From the cell containing the given text, extract its center point as (X, Y) coordinate. 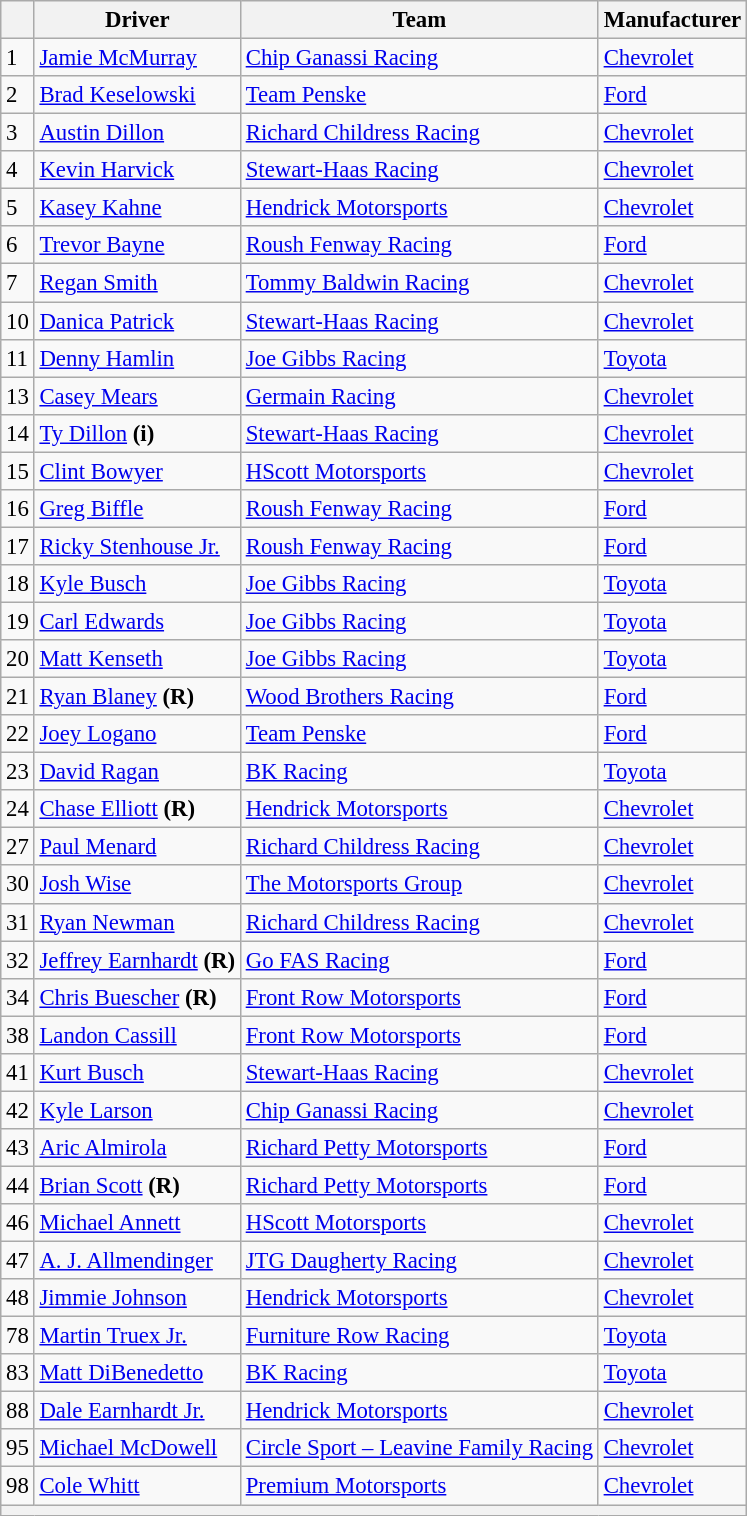
Chase Elliott (R) (137, 809)
83 (18, 1373)
Go FAS Racing (419, 960)
Premium Motorsports (419, 1486)
Manufacturer (672, 20)
Brad Keselowski (137, 95)
Cole Whitt (137, 1486)
Kurt Busch (137, 1073)
Driver (137, 20)
88 (18, 1411)
18 (18, 584)
42 (18, 1110)
Carl Edwards (137, 621)
46 (18, 1223)
The Motorsports Group (419, 885)
11 (18, 358)
48 (18, 1298)
Kasey Kahne (137, 208)
10 (18, 321)
1 (18, 58)
16 (18, 509)
Paul Menard (137, 847)
13 (18, 396)
Greg Biffle (137, 509)
27 (18, 847)
Ty Dillon (i) (137, 433)
43 (18, 1148)
Landon Cassill (137, 1035)
95 (18, 1449)
Jamie McMurray (137, 58)
Aric Almirola (137, 1148)
JTG Daugherty Racing (419, 1261)
Kyle Busch (137, 584)
Denny Hamlin (137, 358)
3 (18, 133)
Brian Scott (R) (137, 1185)
Ricky Stenhouse Jr. (137, 546)
Ryan Blaney (R) (137, 697)
31 (18, 922)
17 (18, 546)
20 (18, 659)
Furniture Row Racing (419, 1336)
Matt DiBenedetto (137, 1373)
Casey Mears (137, 396)
6 (18, 245)
15 (18, 471)
32 (18, 960)
Regan Smith (137, 283)
78 (18, 1336)
47 (18, 1261)
Martin Truex Jr. (137, 1336)
38 (18, 1035)
Ryan Newman (137, 922)
Dale Earnhardt Jr. (137, 1411)
Danica Patrick (137, 321)
A. J. Allmendinger (137, 1261)
Trevor Bayne (137, 245)
Chris Buescher (R) (137, 997)
Josh Wise (137, 885)
Team (419, 20)
Matt Kenseth (137, 659)
Joey Logano (137, 734)
Tommy Baldwin Racing (419, 283)
Kyle Larson (137, 1110)
98 (18, 1486)
David Ragan (137, 772)
34 (18, 997)
Jimmie Johnson (137, 1298)
19 (18, 621)
44 (18, 1185)
14 (18, 433)
Clint Bowyer (137, 471)
Germain Racing (419, 396)
4 (18, 170)
Circle Sport – Leavine Family Racing (419, 1449)
Wood Brothers Racing (419, 697)
24 (18, 809)
Jeffrey Earnhardt (R) (137, 960)
30 (18, 885)
7 (18, 283)
41 (18, 1073)
5 (18, 208)
Michael McDowell (137, 1449)
Kevin Harvick (137, 170)
23 (18, 772)
22 (18, 734)
Austin Dillon (137, 133)
Michael Annett (137, 1223)
21 (18, 697)
2 (18, 95)
